Search for the cell housing the specified text and yield its [X, Y] center coordinate. 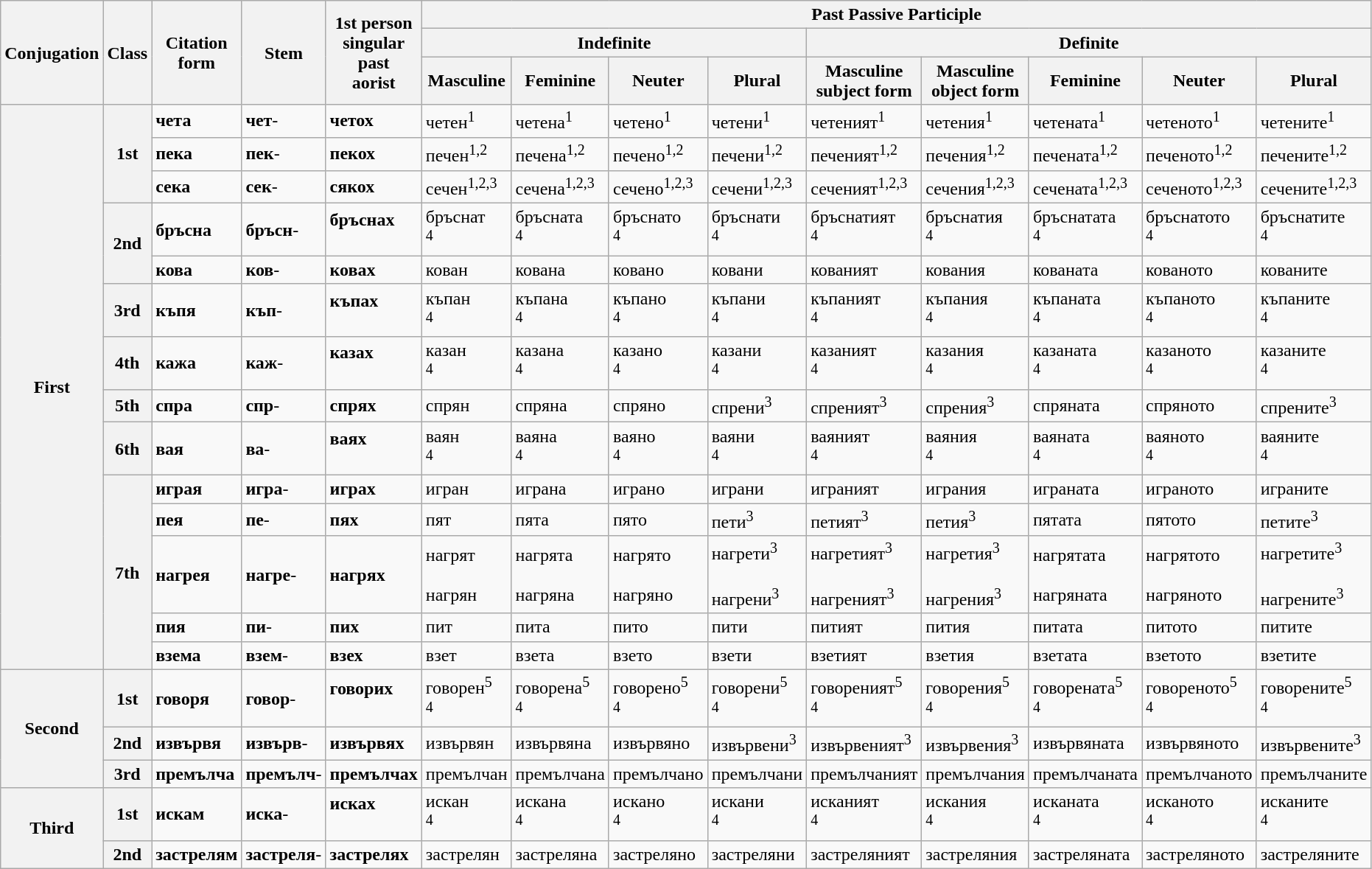
питият [864, 627]
бръсната 4 [560, 230]
бръснатия 4 [976, 230]
говорените5 4 [1314, 698]
нагрятата нагряната [1085, 575]
исканите 4 [1314, 814]
ваяните 4 [1314, 449]
премълчана [560, 774]
къпах [374, 310]
сечена1,2,3 [560, 187]
1st personsingularpastaorist [374, 53]
къпани 4 [757, 310]
искани 4 [757, 814]
взет [466, 655]
взем- [284, 655]
Masculineobject form [976, 81]
печени1,2 [757, 153]
искам [197, 814]
играх [374, 489]
печено1,2 [658, 153]
ваях [374, 449]
казания 4 [976, 363]
Stem [284, 53]
ков- [284, 270]
ковах [374, 270]
премълчах [374, 774]
взетият [864, 655]
четените1 [1314, 121]
7th [127, 572]
говореното5 4 [1200, 698]
говорената5 4 [1085, 698]
питото [1200, 627]
премълчаният [864, 774]
бръсна [197, 230]
бръснатата 4 [1085, 230]
сечения1,2,3 [976, 187]
застреляния [976, 854]
пятото [1200, 519]
играното [1200, 489]
исканото 4 [1200, 814]
говорена5 4 [560, 698]
игран [466, 489]
извървяната [1085, 743]
играна [560, 489]
говор- [284, 698]
искания 4 [976, 814]
къпана 4 [560, 310]
спряно [658, 405]
сечената1,2,3 [1085, 187]
Masculine [466, 81]
играните [1314, 489]
пито [658, 627]
премълчаното [1200, 774]
пих [374, 627]
къпан 4 [466, 310]
говорени5 4 [757, 698]
кован [466, 270]
спряното [1200, 405]
Masculinesubject form [864, 81]
спряната [1085, 405]
ва- [284, 449]
петият3 [864, 519]
къпано 4 [658, 310]
игра- [284, 489]
къп- [284, 310]
кована [560, 270]
играния [976, 489]
четеният1 [864, 121]
застрелян [466, 854]
пята [560, 519]
извървяно [658, 743]
сеченото1,2,3 [1200, 187]
къпя [197, 310]
бръснатият 4 [864, 230]
взема [197, 655]
питите [1314, 627]
Third [52, 828]
бръснати 4 [757, 230]
спр- [284, 405]
сякох [374, 187]
къпаното 4 [1200, 310]
играната [1085, 489]
спрени3 [757, 405]
играни [757, 489]
пекох [374, 153]
ваяното 4 [1200, 449]
ваян 4 [466, 449]
говорено5 4 [658, 698]
нагрят нагрян [466, 575]
застреляните [1314, 854]
пек- [284, 153]
сечените1,2,3 [1314, 187]
ковани [757, 270]
нагрято нагряно [658, 575]
четената1 [1085, 121]
4th [127, 363]
сечено1,2,3 [658, 187]
нагрятото нагряното [1200, 575]
спрян [466, 405]
извървя [197, 743]
четения1 [976, 121]
играният [864, 489]
спрените3 [1314, 405]
премълчаната [1085, 774]
питата [1085, 627]
говорих [374, 698]
четен1 [466, 121]
премълча [197, 774]
взетия [976, 655]
премълчано [658, 774]
пи- [284, 627]
пято [658, 519]
печеният1,2 [864, 153]
извървените3 [1314, 743]
петия3 [976, 519]
нагре- [284, 575]
нагретите3 нагрените3 [1314, 575]
бръснатото 4 [1200, 230]
Past Passive Participle [896, 15]
сеченият1,2,3 [864, 187]
Class [127, 53]
спрения3 [976, 405]
First [52, 387]
казани 4 [757, 363]
извървения3 [976, 743]
чет- [284, 121]
Second [52, 728]
Citationform [197, 53]
премълч- [284, 774]
бръснатите 4 [1314, 230]
искана 4 [560, 814]
казаната 4 [1085, 363]
ваяна 4 [560, 449]
пе- [284, 519]
пети3 [757, 519]
премълчани [757, 774]
кова [197, 270]
пития [976, 627]
казаното 4 [1200, 363]
говорен5 4 [466, 698]
четеното1 [1200, 121]
пита [560, 627]
спреният3 [864, 405]
ковано [658, 270]
пят [466, 519]
четено1 [658, 121]
взета [560, 655]
спрях [374, 405]
ваяния 4 [976, 449]
застреляна [560, 854]
пит [466, 627]
иска- [284, 814]
Definite [1089, 43]
Conjugation [52, 53]
ваяно 4 [658, 449]
четени1 [757, 121]
нагретия3 нагрения3 [976, 575]
казана 4 [560, 363]
пити [757, 627]
исканият 4 [864, 814]
застреляно [658, 854]
застреляният [864, 854]
нагрея [197, 575]
застреляната [1085, 854]
взех [374, 655]
кованата [1085, 270]
печената1,2 [1085, 153]
ваяната 4 [1085, 449]
искано 4 [658, 814]
премълчания [976, 774]
каж- [284, 363]
взето [658, 655]
говореният5 4 [864, 698]
взетото [1200, 655]
къпаният 4 [864, 310]
застрелям [197, 854]
спра [197, 405]
ваяни 4 [757, 449]
вая [197, 449]
говорения5 4 [976, 698]
бръснато 4 [658, 230]
печен1,2 [466, 153]
ваяният 4 [864, 449]
пея [197, 519]
застрелях [374, 854]
играно [658, 489]
застреляното [1200, 854]
сека [197, 187]
нагрях [374, 575]
говоря [197, 698]
исканата 4 [1085, 814]
бръснат 4 [466, 230]
извървени3 [757, 743]
сечен1,2,3 [466, 187]
печена1,2 [560, 153]
извървян [466, 743]
нагретият3 нагреният3 [864, 575]
чета [197, 121]
извървяна [560, 743]
къпаната 4 [1085, 310]
нагрети3 нагрени3 [757, 575]
печените1,2 [1314, 153]
четох [374, 121]
пях [374, 519]
извърв- [284, 743]
Indefinite [614, 43]
извървях [374, 743]
исках [374, 814]
искан 4 [466, 814]
сечени1,2,3 [757, 187]
6th [127, 449]
бръснах [374, 230]
взетата [1085, 655]
играя [197, 489]
взетите [1314, 655]
кованите [1314, 270]
казаните 4 [1314, 363]
кования [976, 270]
нагрята нагряна [560, 575]
пека [197, 153]
къпания 4 [976, 310]
пия [197, 627]
5th [127, 405]
казано 4 [658, 363]
петите3 [1314, 519]
казах [374, 363]
бръсн- [284, 230]
застреляни [757, 854]
къпаните 4 [1314, 310]
кажа [197, 363]
четена1 [560, 121]
спряна [560, 405]
премълчаните [1314, 774]
печеното1,2 [1200, 153]
сек- [284, 187]
кованият [864, 270]
премълчан [466, 774]
казаният 4 [864, 363]
извървеният3 [864, 743]
взети [757, 655]
печения1,2 [976, 153]
казан 4 [466, 363]
пятата [1085, 519]
кованото [1200, 270]
застреля- [284, 854]
извървяното [1200, 743]
